Capture the cell that displays the provided text and extract its (X, Y) central coordinate. 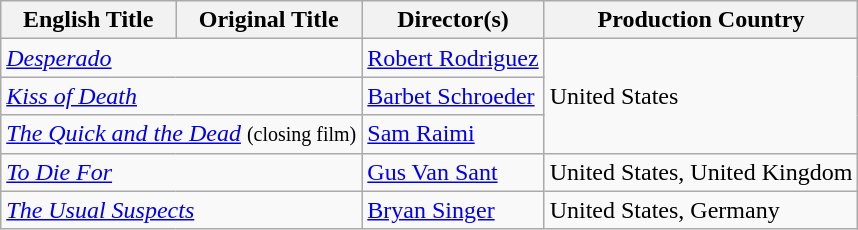
United States, Germany (701, 210)
Kiss of Death (182, 96)
The Usual Suspects (182, 210)
Gus Van Sant (453, 172)
Robert Rodriguez (453, 58)
Barbet Schroeder (453, 96)
English Title (88, 20)
Sam Raimi (453, 134)
Desperado (182, 58)
The Quick and the Dead (closing film) (182, 134)
United States (701, 96)
Original Title (269, 20)
United States, United Kingdom (701, 172)
Bryan Singer (453, 210)
Production Country (701, 20)
To Die For (182, 172)
Director(s) (453, 20)
